For the text-containing cell, return its midpoint in (X, Y) coordinate format. 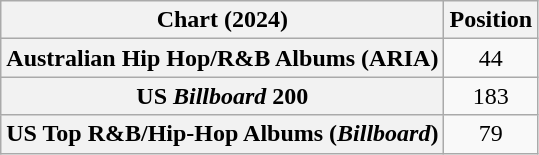
44 (491, 58)
Position (491, 20)
Australian Hip Hop/R&B Albums (ARIA) (222, 58)
183 (491, 96)
Chart (2024) (222, 20)
79 (491, 134)
US Billboard 200 (222, 96)
US Top R&B/Hip-Hop Albums (Billboard) (222, 134)
